Capture the cell that displays the provided text and extract its (X, Y) central coordinate. 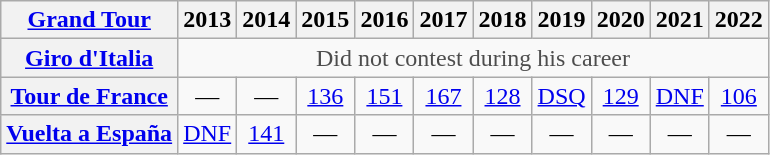
Grand Tour (90, 20)
141 (266, 134)
DSQ (562, 96)
136 (326, 96)
Giro d'Italia (90, 58)
106 (738, 96)
129 (620, 96)
Did not contest during his career (474, 58)
128 (502, 96)
151 (384, 96)
2019 (562, 20)
2013 (208, 20)
2022 (738, 20)
2015 (326, 20)
Tour de France (90, 96)
2018 (502, 20)
Vuelta a España (90, 134)
2016 (384, 20)
2020 (620, 20)
2014 (266, 20)
2017 (444, 20)
2021 (680, 20)
167 (444, 96)
